From the cell containing the given text, extract its center point as [X, Y] coordinate. 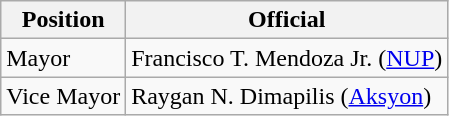
Francisco T. Mendoza Jr. (NUP) [287, 58]
Mayor [64, 58]
Vice Mayor [64, 96]
Raygan N. Dimapilis (Aksyon) [287, 96]
Position [64, 20]
Official [287, 20]
